Determine the [x, y] coordinate at the center of the cell enclosing the given text.  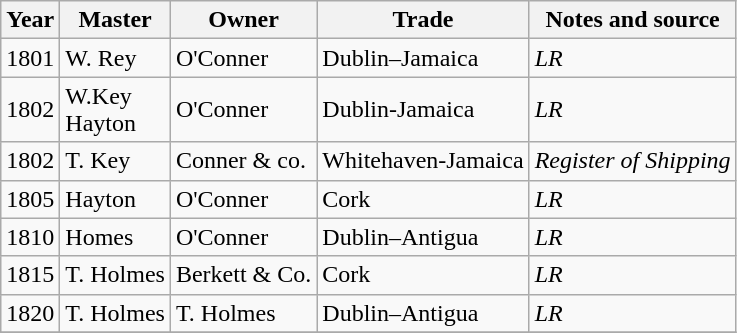
Conner & co. [243, 161]
Berkett & Co. [243, 275]
Register of Shipping [632, 161]
Owner [243, 20]
Dublin–Jamaica [423, 58]
Year [30, 20]
1805 [30, 199]
Whitehaven-Jamaica [423, 161]
1820 [30, 313]
Homes [116, 237]
Notes and source [632, 20]
W. Rey [116, 58]
Dublin-Jamaica [423, 110]
Trade [423, 20]
Master [116, 20]
Hayton [116, 199]
1810 [30, 237]
1815 [30, 275]
T. Key [116, 161]
1801 [30, 58]
W.KeyHayton [116, 110]
